Output the (X, Y) coordinate of the center of the cell containing the given text.  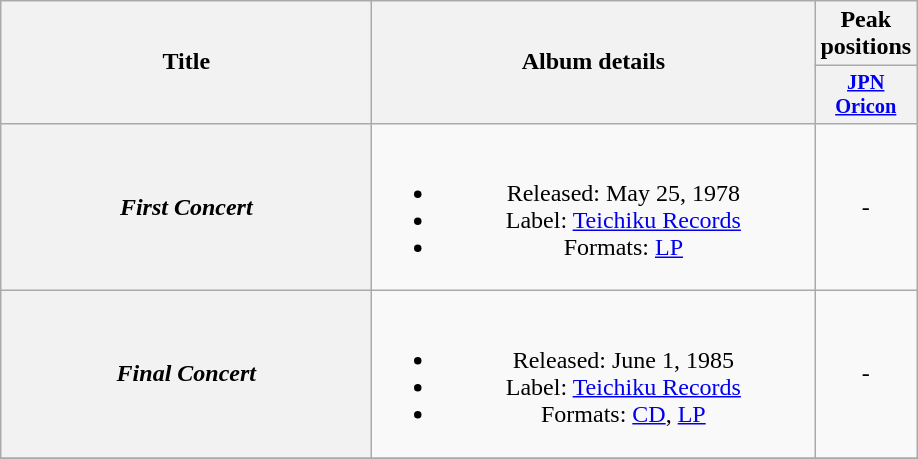
First Concert (186, 206)
Peak positions (866, 34)
Released: May 25, 1978Label: Teichiku RecordsFormats: LP (594, 206)
JPNOricon (866, 95)
Title (186, 62)
Released: June 1, 1985Label: Teichiku RecordsFormats: CD, LP (594, 374)
Album details (594, 62)
Final Concert (186, 374)
